Return the [x, y] coordinate for the center point of the cell that contains the specified text.  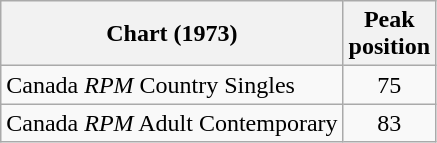
Canada RPM Country Singles [172, 85]
75 [389, 85]
83 [389, 123]
Canada RPM Adult Contemporary [172, 123]
Chart (1973) [172, 34]
Peak position [389, 34]
